Return the [x, y] coordinate for the center point of the cell that contains the specified text.  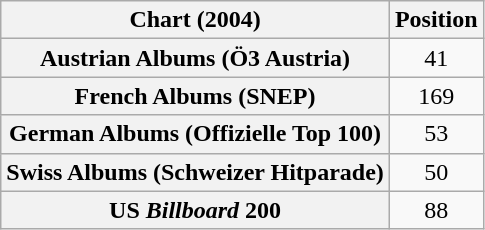
Swiss Albums (Schweizer Hitparade) [196, 172]
German Albums (Offizielle Top 100) [196, 134]
88 [436, 210]
Position [436, 20]
169 [436, 96]
41 [436, 58]
US Billboard 200 [196, 210]
Austrian Albums (Ö3 Austria) [196, 58]
50 [436, 172]
French Albums (SNEP) [196, 96]
53 [436, 134]
Chart (2004) [196, 20]
